Provide the (X, Y) coordinate of the cell's center where the given text is located.  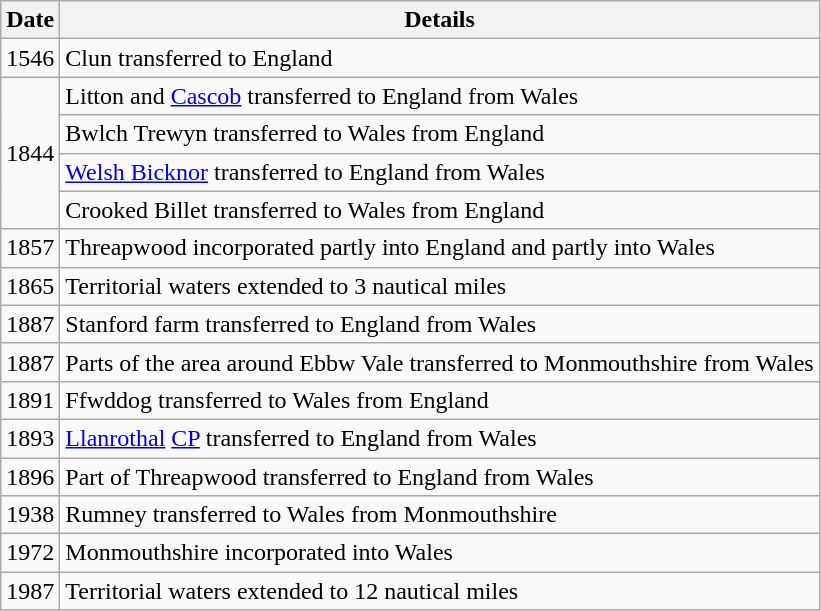
Territorial waters extended to 3 nautical miles (440, 286)
1972 (30, 553)
Litton and Cascob transferred to England from Wales (440, 96)
Monmouthshire incorporated into Wales (440, 553)
Clun transferred to England (440, 58)
1896 (30, 477)
1857 (30, 248)
1893 (30, 438)
Bwlch Trewyn transferred to Wales from England (440, 134)
Welsh Bicknor transferred to England from Wales (440, 172)
Parts of the area around Ebbw Vale transferred to Monmouthshire from Wales (440, 362)
Details (440, 20)
1844 (30, 153)
Territorial waters extended to 12 nautical miles (440, 591)
Part of Threapwood transferred to England from Wales (440, 477)
Rumney transferred to Wales from Monmouthshire (440, 515)
1987 (30, 591)
1546 (30, 58)
Crooked Billet transferred to Wales from England (440, 210)
Threapwood incorporated partly into England and partly into Wales (440, 248)
Ffwddog transferred to Wales from England (440, 400)
Stanford farm transferred to England from Wales (440, 324)
1891 (30, 400)
1865 (30, 286)
Llanrothal CP transferred to England from Wales (440, 438)
1938 (30, 515)
Date (30, 20)
